Pinpoint the cell where the given text exists, returning its [x, y] midpoint coordinate. 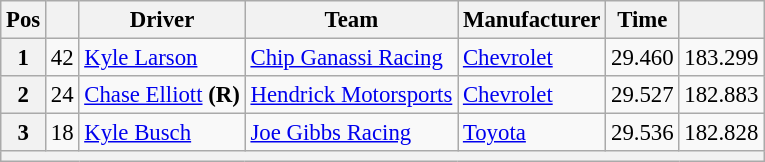
182.883 [722, 95]
Chase Elliott (R) [162, 95]
Kyle Larson [162, 58]
Driver [162, 20]
Joe Gibbs Racing [351, 133]
Hendrick Motorsports [351, 95]
1 [24, 58]
29.460 [642, 58]
Team [351, 20]
42 [62, 58]
29.527 [642, 95]
182.828 [722, 133]
Time [642, 20]
2 [24, 95]
3 [24, 133]
18 [62, 133]
Kyle Busch [162, 133]
Pos [24, 20]
Manufacturer [532, 20]
183.299 [722, 58]
24 [62, 95]
Chip Ganassi Racing [351, 58]
29.536 [642, 133]
Toyota [532, 133]
